Return the [x, y] coordinate for the center point of the cell that contains the specified text.  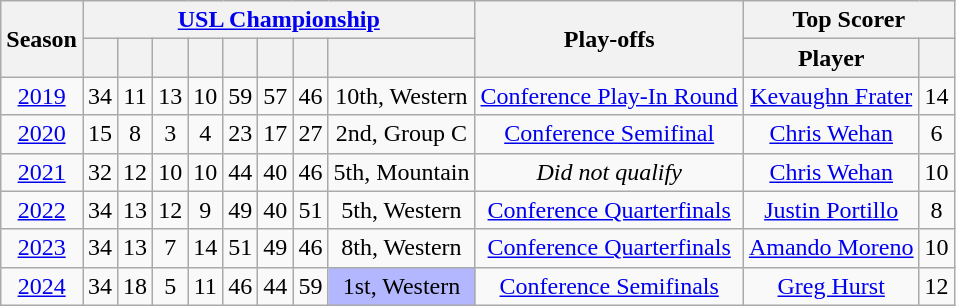
4 [206, 134]
15 [100, 134]
Amando Moreno [831, 248]
2022 [42, 210]
Greg Hurst [831, 286]
Conference Play-In Round [609, 96]
23 [240, 134]
Conference Semifinal [609, 134]
Player [831, 58]
USL Championship [278, 20]
8th, Western [402, 248]
5 [170, 286]
Play-offs [609, 39]
Season [42, 39]
2nd, Group C [402, 134]
10th, Western [402, 96]
32 [100, 172]
2020 [42, 134]
7 [170, 248]
1st, Western [402, 286]
9 [206, 210]
17 [276, 134]
Did not qualify [609, 172]
2019 [42, 96]
5th, Mountain [402, 172]
57 [276, 96]
3 [170, 134]
Top Scorer [848, 20]
2023 [42, 248]
2024 [42, 286]
Kevaughn Frater [831, 96]
5th, Western [402, 210]
Conference Semifinals [609, 286]
2021 [42, 172]
18 [136, 286]
6 [936, 134]
Justin Portillo [831, 210]
27 [310, 134]
